Output the [x, y] coordinate of the center of the cell containing the given text.  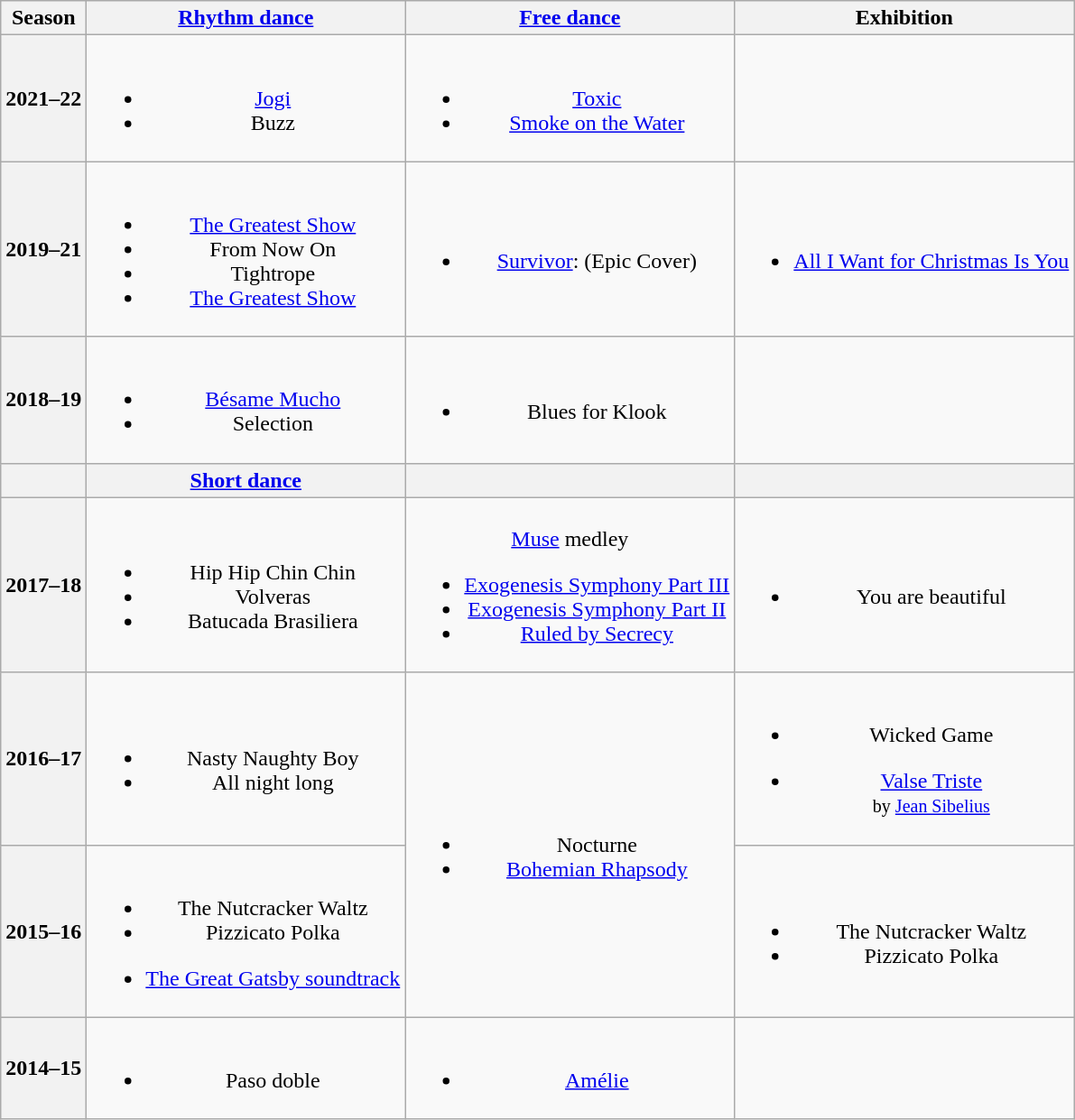
Exhibition [904, 18]
The Nutcracker Waltz Pizzicato Polka The Great Gatsby soundtrack [246, 931]
2014–15 [43, 1069]
The Greatest Show From Now On Tightrope The Greatest Show [246, 249]
Hip Hip Chin Chin Volveras Batucada Brasiliera [246, 585]
2015–16 [43, 931]
NocturneBohemian Rhapsody [570, 845]
Wicked Game Valse Tristeby Jean Sibelius [904, 758]
All I Want for Christmas Is You [904, 249]
2021–22 [43, 98]
ToxicSmoke on the Water [570, 98]
Bésame Mucho Selection [246, 400]
Jogi Buzz [246, 98]
Rhythm dance [246, 18]
Season [43, 18]
2019–21 [43, 249]
Paso doble [246, 1069]
Blues for Klook [570, 400]
Free dance [570, 18]
Survivor: (Epic Cover) [570, 249]
Nasty Naughty Boy All night long [246, 758]
You are beautiful [904, 585]
2016–17 [43, 758]
Muse medleyExogenesis Symphony Part IIIExogenesis Symphony Part IIRuled by Secrecy [570, 585]
Amélie [570, 1069]
The Nutcracker Waltz Pizzicato Polka [904, 931]
2018–19 [43, 400]
Short dance [246, 480]
2017–18 [43, 585]
